Find where the given text appears and provide that cell's center as [x, y] coordinate. 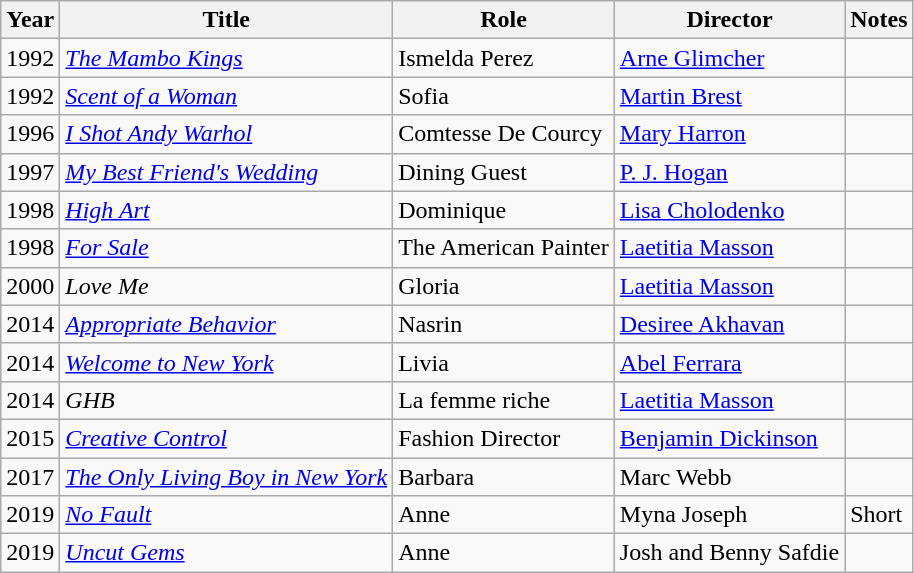
2000 [30, 286]
Benjamin Dickinson [729, 438]
Appropriate Behavior [226, 324]
Role [504, 20]
For Sale [226, 248]
Director [729, 20]
Josh and Benny Safdie [729, 553]
Short [879, 515]
Sofia [504, 96]
Barbara [504, 477]
No Fault [226, 515]
P. J. Hogan [729, 172]
Dining Guest [504, 172]
Mary Harron [729, 134]
2017 [30, 477]
Scent of a Woman [226, 96]
Lisa Cholodenko [729, 210]
Title [226, 20]
Creative Control [226, 438]
The Only Living Boy in New York [226, 477]
Dominique [504, 210]
2015 [30, 438]
La femme riche [504, 400]
Ismelda Perez [504, 58]
Notes [879, 20]
Uncut Gems [226, 553]
Abel Ferrara [729, 362]
Arne Glimcher [729, 58]
Comtesse De Courcy [504, 134]
Love Me [226, 286]
Myna Joseph [729, 515]
GHB [226, 400]
Marc Webb [729, 477]
My Best Friend's Wedding [226, 172]
Welcome to New York [226, 362]
Nasrin [504, 324]
Fashion Director [504, 438]
Martin Brest [729, 96]
I Shot Andy Warhol [226, 134]
Desiree Akhavan [729, 324]
Gloria [504, 286]
The American Painter [504, 248]
1996 [30, 134]
1997 [30, 172]
The Mambo Kings [226, 58]
Year [30, 20]
Livia [504, 362]
High Art [226, 210]
